Search for the cell housing the specified text and yield its (x, y) center coordinate. 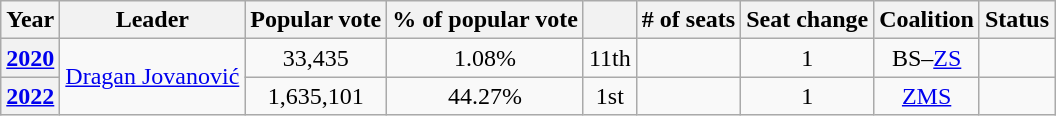
Leader (152, 20)
Year (30, 20)
% of popular vote (486, 20)
11th (610, 58)
# of seats (688, 20)
Coalition (927, 20)
33,435 (316, 58)
44.27% (486, 96)
Dragan Jovanović (152, 77)
Popular vote (316, 20)
2022 (30, 96)
ZMS (927, 96)
1.08% (486, 58)
1,635,101 (316, 96)
Seat change (808, 20)
BS–ZS (927, 58)
1st (610, 96)
Status (1016, 20)
2020 (30, 58)
